Output the [X, Y] coordinate of the center of the cell containing the given text.  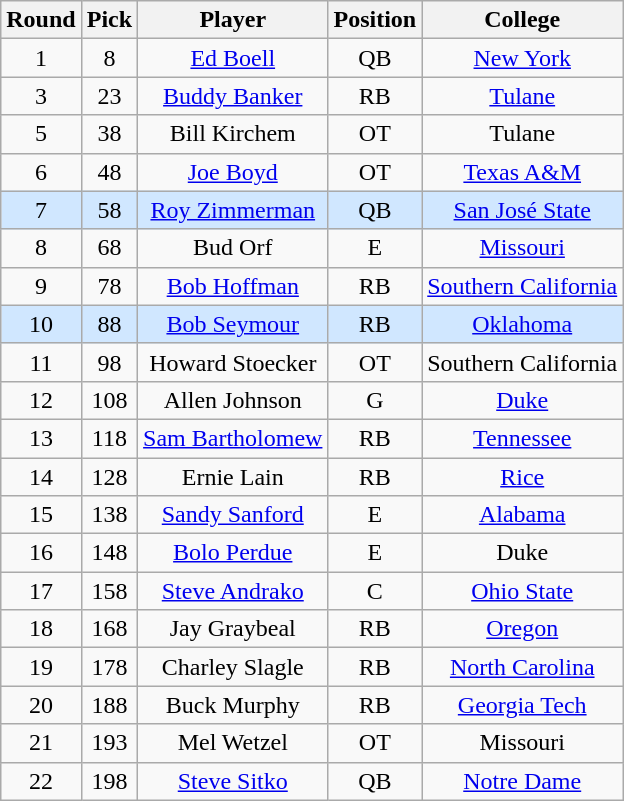
16 [41, 553]
Ernie Lain [233, 477]
168 [109, 629]
Notre Dame [522, 781]
Sam Bartholomew [233, 438]
College [522, 20]
Bob Seymour [233, 324]
78 [109, 286]
Bob Hoffman [233, 286]
Ed Boell [233, 58]
23 [109, 96]
Oklahoma [522, 324]
10 [41, 324]
Roy Zimmerman [233, 210]
Tennessee [522, 438]
19 [41, 667]
Rice [522, 477]
128 [109, 477]
Player [233, 20]
Steve Andrako [233, 591]
38 [109, 134]
158 [109, 591]
138 [109, 515]
118 [109, 438]
198 [109, 781]
Bill Kirchem [233, 134]
Georgia Tech [522, 705]
Alabama [522, 515]
Buddy Banker [233, 96]
20 [41, 705]
108 [109, 400]
178 [109, 667]
6 [41, 172]
58 [109, 210]
21 [41, 743]
18 [41, 629]
Steve Sitko [233, 781]
Buck Murphy [233, 705]
Round [41, 20]
17 [41, 591]
193 [109, 743]
New York [522, 58]
1 [41, 58]
Howard Stoecker [233, 362]
11 [41, 362]
Mel Wetzel [233, 743]
88 [109, 324]
9 [41, 286]
Charley Slagle [233, 667]
San José State [522, 210]
Bolo Perdue [233, 553]
Pick [109, 20]
22 [41, 781]
Joe Boyd [233, 172]
Texas A&M [522, 172]
Oregon [522, 629]
7 [41, 210]
5 [41, 134]
Bud Orf [233, 248]
Allen Johnson [233, 400]
14 [41, 477]
Sandy Sanford [233, 515]
68 [109, 248]
C [375, 591]
G [375, 400]
12 [41, 400]
3 [41, 96]
North Carolina [522, 667]
Jay Graybeal [233, 629]
13 [41, 438]
48 [109, 172]
Ohio State [522, 591]
Position [375, 20]
98 [109, 362]
148 [109, 553]
15 [41, 515]
188 [109, 705]
